Return the [X, Y] coordinate for the center point of the cell that contains the specified text.  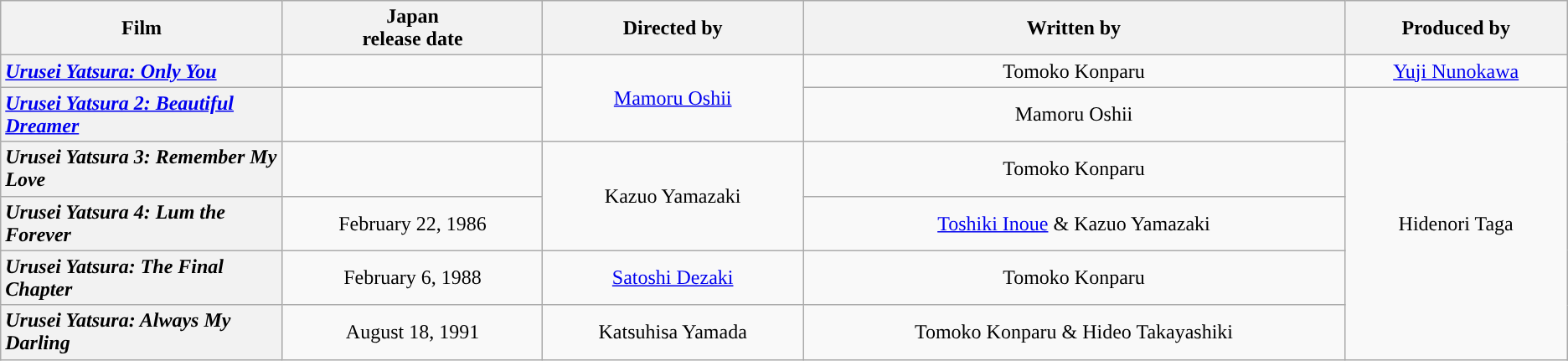
Directed by [673, 28]
Urusei Yatsura: Only You [142, 71]
Produced by [1456, 28]
February 22, 1986 [412, 223]
Satoshi Dezaki [673, 278]
Toshiki Inoue & Kazuo Yamazaki [1074, 223]
Urusei Yatsura 4: Lum the Forever [142, 223]
Urusei Yatsura 3: Remember My Love [142, 169]
Japan release date [412, 28]
Yuji Nunokawa [1456, 71]
Urusei Yatsura: The Final Chapter [142, 278]
Katsuhisa Yamada [673, 332]
Film [142, 28]
Tomoko Konparu & Hideo Takayashiki [1074, 332]
Urusei Yatsura 2: Beautiful Dreamer [142, 114]
Hidenori Taga [1456, 223]
February 6, 1988 [412, 278]
Urusei Yatsura: Always My Darling [142, 332]
August 18, 1991 [412, 332]
Kazuo Yamazaki [673, 196]
Written by [1074, 28]
